Search for the cell housing the specified text and yield its (x, y) center coordinate. 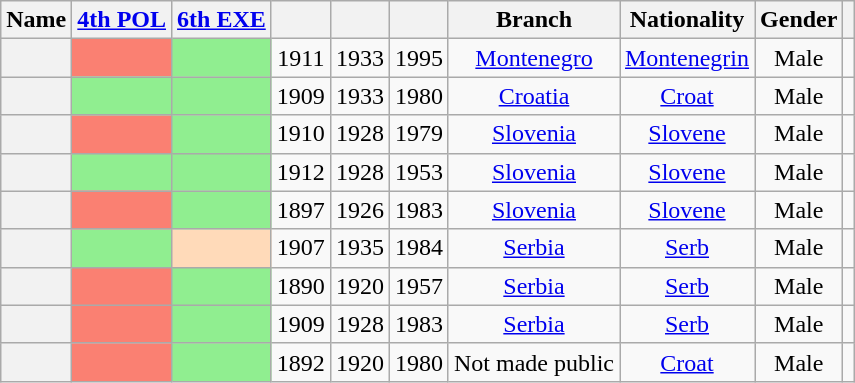
Not made public (534, 362)
Branch (534, 20)
1957 (418, 286)
Montenegro (534, 58)
Nationality (688, 20)
1892 (300, 362)
1995 (418, 58)
Gender (799, 20)
4th POL (122, 20)
1926 (360, 210)
6th EXE (222, 20)
1984 (418, 248)
Montenegrin (688, 58)
1911 (300, 58)
1953 (418, 172)
1890 (300, 286)
1897 (300, 210)
1979 (418, 134)
1935 (360, 248)
Name (36, 20)
1907 (300, 248)
1910 (300, 134)
1912 (300, 172)
Croatia (534, 96)
